For the text-containing cell, return its midpoint in (x, y) coordinate format. 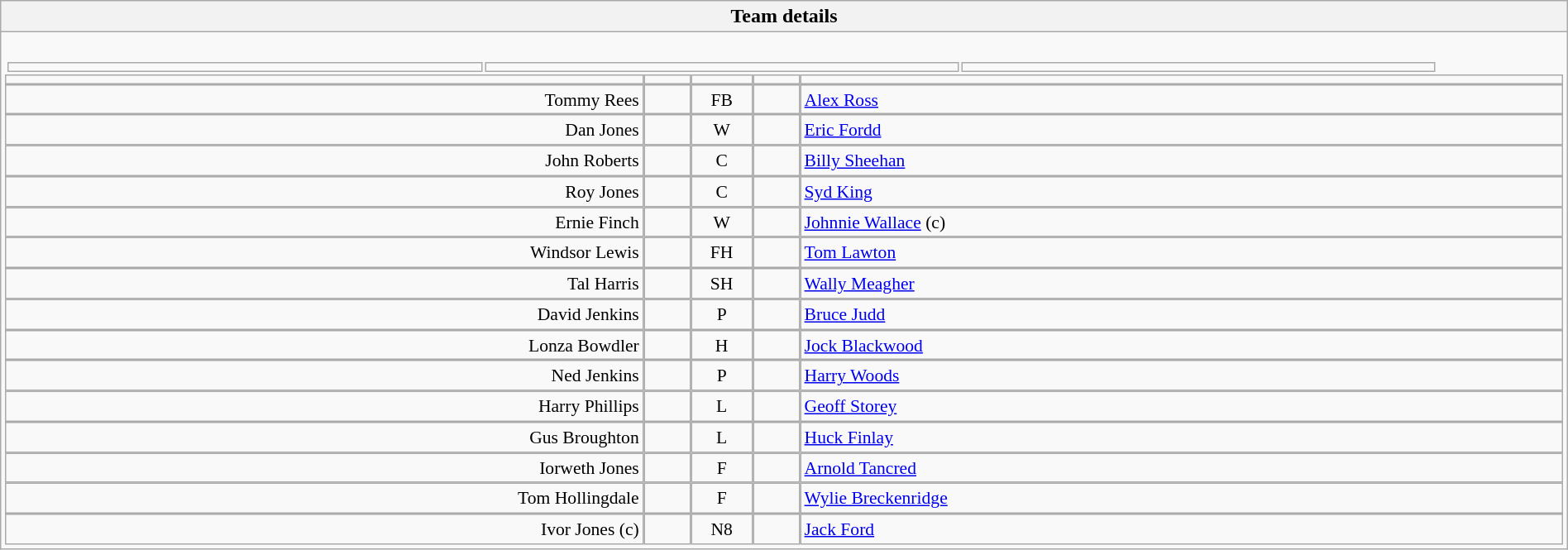
Huck Finlay (1181, 437)
Wylie Breckenridge (1181, 498)
Dan Jones (324, 131)
Wally Meagher (1181, 283)
Harry Phillips (324, 407)
Team details (784, 17)
Tommy Rees (324, 99)
Eric Fordd (1181, 131)
Roy Jones (324, 192)
Iorweth Jones (324, 468)
SH (721, 283)
Ned Jenkins (324, 375)
H (721, 346)
John Roberts (324, 160)
N8 (721, 529)
Windsor Lewis (324, 253)
Ivor Jones (c) (324, 529)
Tom Hollingdale (324, 498)
Bruce Judd (1181, 314)
Lonza Bowdler (324, 346)
Arnold Tancred (1181, 468)
Alex Ross (1181, 99)
Gus Broughton (324, 437)
Geoff Storey (1181, 407)
Johnnie Wallace (c) (1181, 222)
Jack Ford (1181, 529)
David Jenkins (324, 314)
Ernie Finch (324, 222)
Jock Blackwood (1181, 346)
Tal Harris (324, 283)
Tom Lawton (1181, 253)
Harry Woods (1181, 375)
FB (721, 99)
FH (721, 253)
Syd King (1181, 192)
Billy Sheehan (1181, 160)
